Identify which cell holds the provided text, then report its (X, Y) central coordinate. 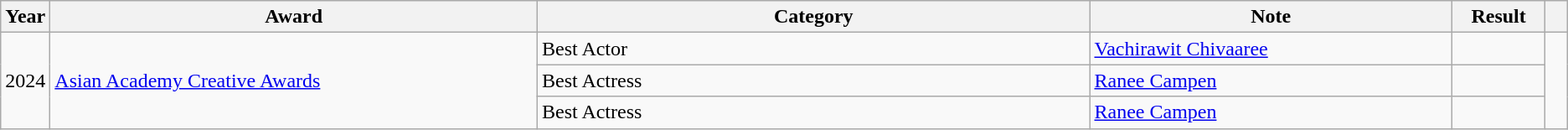
Asian Academy Creative Awards (294, 81)
Category (814, 17)
2024 (25, 81)
Award (294, 17)
Year (25, 17)
Result (1498, 17)
Best Actor (814, 49)
Vachirawit Chivaaree (1271, 49)
Note (1271, 17)
